Provide the [x, y] coordinate of the cell's center where the given text is located.  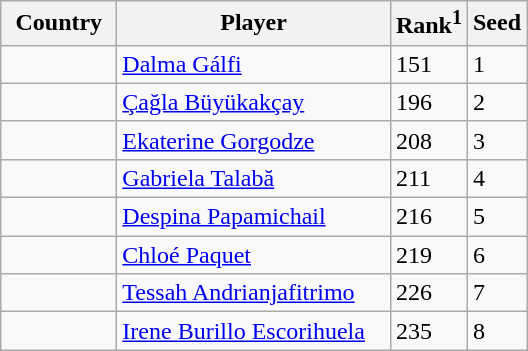
1 [496, 64]
235 [428, 331]
Country [59, 24]
151 [428, 64]
Gabriela Talabă [254, 178]
Chloé Paquet [254, 255]
Irene Burillo Escorihuela [254, 331]
Despina Papamichail [254, 217]
Rank1 [428, 24]
Tessah Andrianjafitrimo [254, 293]
Dalma Gálfi [254, 64]
6 [496, 255]
211 [428, 178]
Ekaterine Gorgodze [254, 140]
Player [254, 24]
Çağla Büyükakçay [254, 102]
5 [496, 217]
4 [496, 178]
2 [496, 102]
208 [428, 140]
219 [428, 255]
8 [496, 331]
196 [428, 102]
7 [496, 293]
3 [496, 140]
226 [428, 293]
216 [428, 217]
Seed [496, 24]
